Return the [X, Y] coordinate for the center point of the cell that contains the specified text.  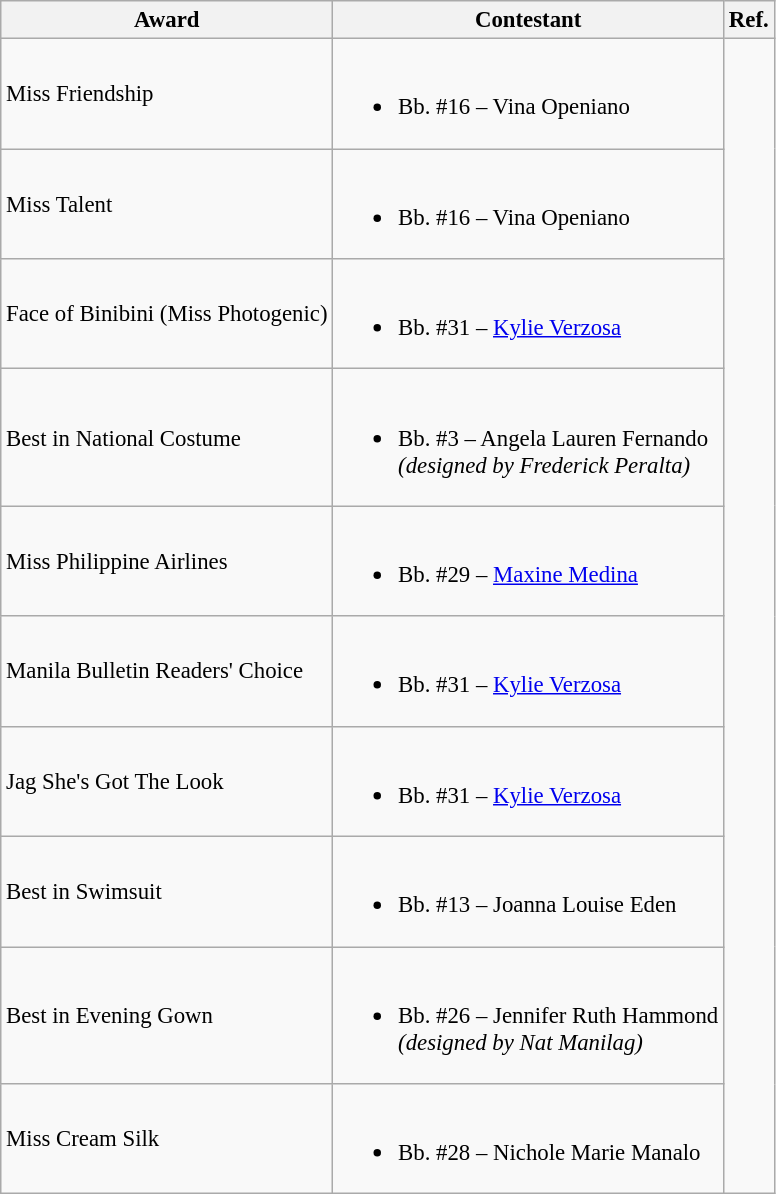
Jag She's Got The Look [167, 781]
Bb. #29 – Maxine Medina [528, 561]
Ref. [749, 20]
Bb. #26 – Jennifer Ruth Hammond(designed by Nat Manilag) [528, 1016]
Miss Talent [167, 204]
Bb. #3 – Angela Lauren Fernando(designed by Frederick Peralta) [528, 438]
Miss Cream Silk [167, 1139]
Face of Binibini (Miss Photogenic) [167, 314]
Manila Bulletin Readers' Choice [167, 671]
Best in Swimsuit [167, 892]
Best in Evening Gown [167, 1016]
Award [167, 20]
Bb. #13 – Joanna Louise Eden [528, 892]
Bb. #28 – Nichole Marie Manalo [528, 1139]
Miss Friendship [167, 94]
Miss Philippine Airlines [167, 561]
Best in National Costume [167, 438]
Contestant [528, 20]
